Provide the (x, y) coordinate of the cell's center where the given text is located.  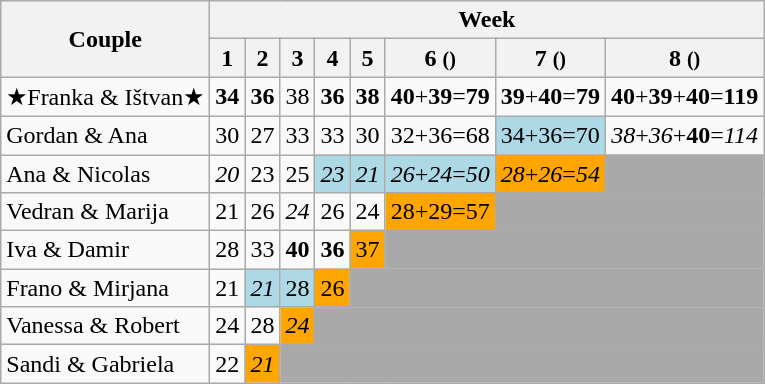
Gordan & Ana (106, 135)
38+36+40=114 (684, 135)
7 () (550, 58)
28+29=57 (440, 212)
39+40=79 (550, 97)
6 () (440, 58)
22 (228, 364)
5 (368, 58)
25 (298, 173)
Couple (106, 39)
34+36=70 (550, 135)
40+39+40=119 (684, 97)
Vedran & Marija (106, 212)
28+26=54 (550, 173)
★Franka & Ištvan★ (106, 97)
4 (332, 58)
Iva & Damir (106, 250)
27 (262, 135)
Sandi & Gabriela (106, 364)
Ana & Nicolas (106, 173)
40+39=79 (440, 97)
40 (298, 250)
34 (228, 97)
Week (487, 20)
Frano & Mirjana (106, 288)
37 (368, 250)
3 (298, 58)
32+36=68 (440, 135)
Vanessa & Robert (106, 326)
20 (228, 173)
26+24=50 (440, 173)
2 (262, 58)
1 (228, 58)
8 () (684, 58)
